Detect which cell encompasses the target text, then output its (x, y) center coordinate. 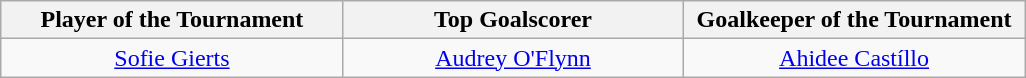
Goalkeeper of the Tournament (854, 20)
Player of the Tournament (172, 20)
Sofie Gierts (172, 58)
Top Goalscorer (512, 20)
Ahidee Castíllo (854, 58)
Audrey O'Flynn (512, 58)
